Return the (X, Y) coordinate for the center point of the cell that contains the specified text.  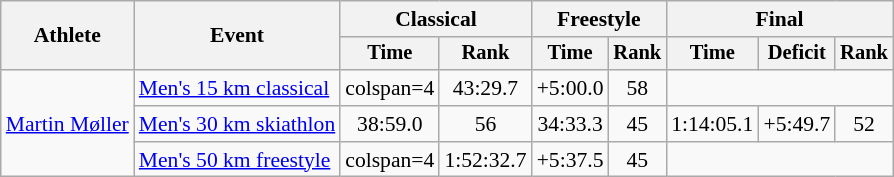
58 (638, 88)
Men's 30 km skiathlon (238, 124)
Event (238, 36)
Men's 15 km classical (238, 88)
45 (638, 124)
Freestyle (599, 19)
56 (485, 124)
Final (780, 19)
1:14:05.1 (712, 124)
Athlete (68, 36)
Classical (436, 19)
Deficit (796, 54)
52 (864, 124)
colspan=4 (390, 88)
+5:49.7 (796, 124)
43:29.7 (485, 88)
34:33.3 (570, 124)
38:59.0 (390, 124)
+5:00.0 (570, 88)
Martin Møller (68, 124)
